Provide the [X, Y] coordinate of the cell's center where the given text is located.  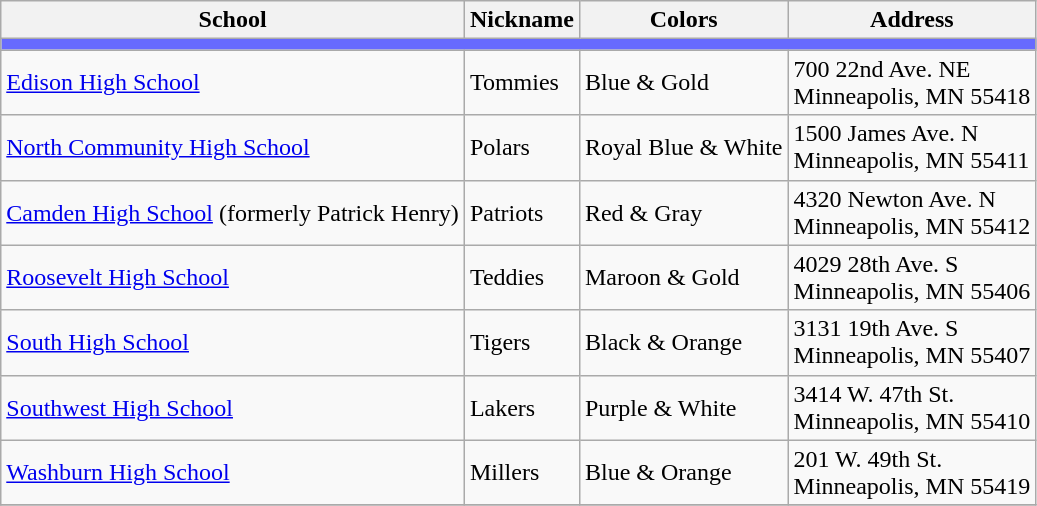
700 22nd Ave. NEMinneapolis, MN 55418 [912, 82]
4320 Newton Ave. NMinneapolis, MN 55412 [912, 212]
North Community High School [233, 148]
Millers [522, 472]
Polars [522, 148]
Blue & Orange [684, 472]
Maroon & Gold [684, 278]
Lakers [522, 408]
Nickname [522, 20]
Purple & White [684, 408]
Red & Gray [684, 212]
Edison High School [233, 82]
School [233, 20]
Colors [684, 20]
Tigers [522, 342]
Blue & Gold [684, 82]
3414 W. 47th St.Minneapolis, MN 55410 [912, 408]
3131 19th Ave. SMinneapolis, MN 55407 [912, 342]
Address [912, 20]
Roosevelt High School [233, 278]
201 W. 49th St.Minneapolis, MN 55419 [912, 472]
Tommies [522, 82]
Southwest High School [233, 408]
4029 28th Ave. SMinneapolis, MN 55406 [912, 278]
Royal Blue & White [684, 148]
Teddies [522, 278]
1500 James Ave. NMinneapolis, MN 55411 [912, 148]
Camden High School (formerly Patrick Henry) [233, 212]
Patriots [522, 212]
Black & Orange [684, 342]
Washburn High School [233, 472]
South High School [233, 342]
